For the text-containing cell, return its midpoint in [x, y] coordinate format. 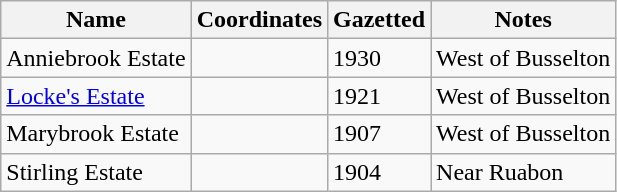
Name [96, 20]
Coordinates [259, 20]
Stirling Estate [96, 172]
Notes [524, 20]
1921 [380, 96]
Gazetted [380, 20]
1904 [380, 172]
1907 [380, 134]
Anniebrook Estate [96, 58]
Marybrook Estate [96, 134]
Locke's Estate [96, 96]
1930 [380, 58]
Near Ruabon [524, 172]
